Search for the cell housing the specified text and yield its (X, Y) center coordinate. 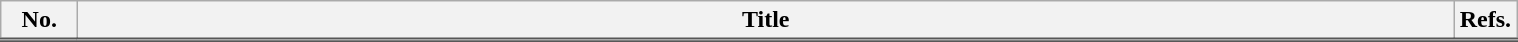
No. (39, 21)
Title (766, 21)
Refs. (1485, 21)
